For the text-containing cell, return its midpoint in [X, Y] coordinate format. 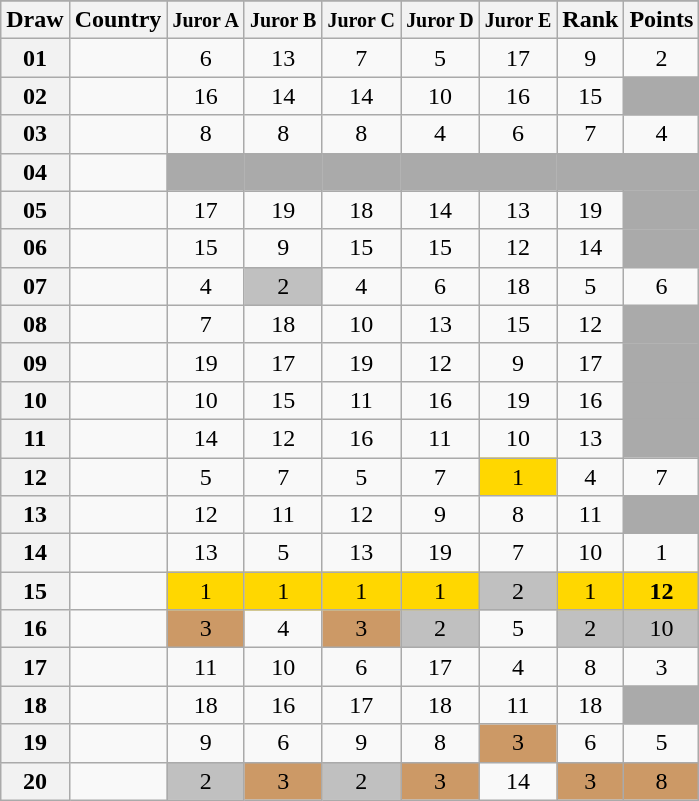
20 [35, 781]
Juror B [283, 20]
Points [662, 20]
09 [35, 362]
Juror D [440, 20]
01 [35, 58]
Juror C [362, 20]
04 [35, 172]
07 [35, 286]
Juror A [206, 20]
08 [35, 324]
Country [118, 20]
Draw [35, 20]
06 [35, 248]
05 [35, 210]
02 [35, 96]
03 [35, 134]
Juror E [518, 20]
Rank [590, 20]
